Return the (X, Y) coordinate for the center point of the cell that contains the specified text.  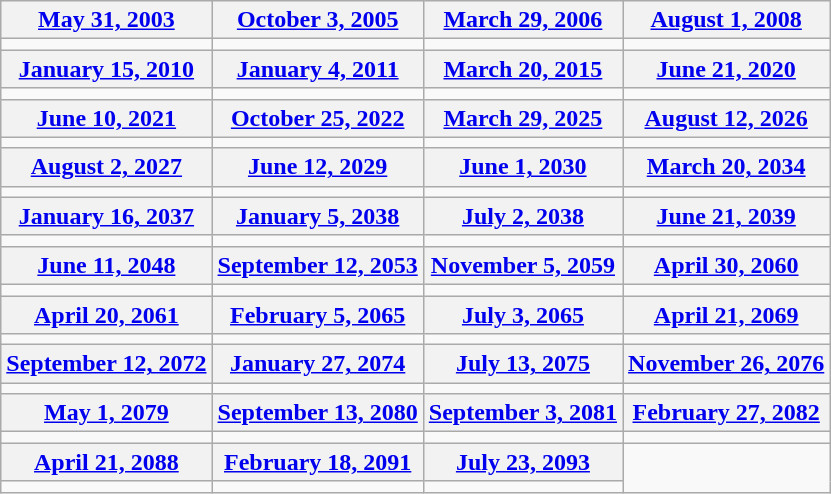
January 27, 2074 (318, 364)
September 12, 2072 (106, 364)
May 31, 2003 (106, 20)
May 1, 2079 (106, 413)
June 1, 2030 (522, 167)
April 21, 2069 (726, 315)
July 13, 2075 (522, 364)
January 15, 2010 (106, 69)
January 16, 2037 (106, 216)
September 13, 2080 (318, 413)
January 5, 2038 (318, 216)
August 2, 2027 (106, 167)
October 3, 2005 (318, 20)
March 20, 2015 (522, 69)
June 12, 2029 (318, 167)
February 18, 2091 (318, 462)
February 5, 2065 (318, 315)
June 21, 2039 (726, 216)
February 27, 2082 (726, 413)
September 3, 2081 (522, 413)
October 25, 2022 (318, 118)
September 12, 2053 (318, 265)
July 2, 2038 (522, 216)
August 1, 2008 (726, 20)
March 20, 2034 (726, 167)
November 5, 2059 (522, 265)
November 26, 2076 (726, 364)
January 4, 2011 (318, 69)
March 29, 2025 (522, 118)
April 20, 2061 (106, 315)
July 23, 2093 (522, 462)
August 12, 2026 (726, 118)
June 21, 2020 (726, 69)
June 10, 2021 (106, 118)
June 11, 2048 (106, 265)
March 29, 2006 (522, 20)
July 3, 2065 (522, 315)
April 21, 2088 (106, 462)
April 30, 2060 (726, 265)
